Provide the [x, y] coordinate of the cell's center where the given text is located.  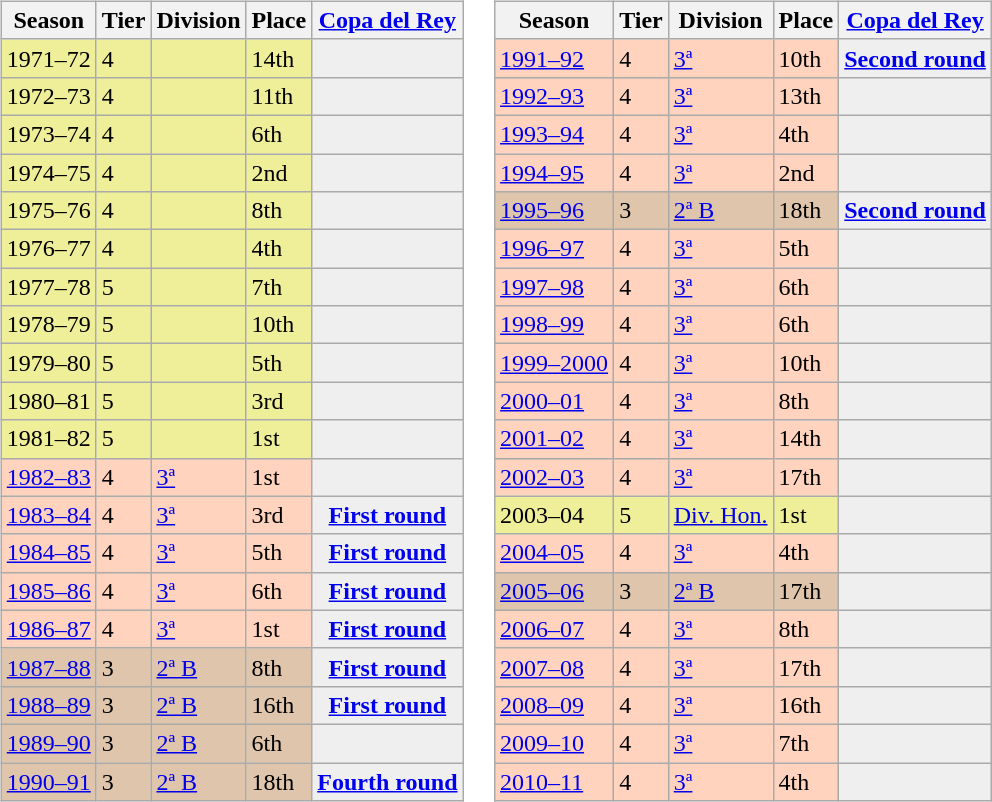
1989–90 [48, 743]
1996–97 [554, 249]
1983–84 [48, 515]
1993–94 [554, 134]
1979–80 [48, 363]
1990–91 [48, 781]
1975–76 [48, 211]
1997–98 [554, 287]
2006–07 [554, 629]
1986–87 [48, 629]
2000–01 [554, 401]
1985–86 [48, 591]
1995–96 [554, 211]
1999–2000 [554, 363]
1978–79 [48, 325]
2007–08 [554, 667]
1973–74 [48, 134]
11th [279, 96]
1982–83 [48, 477]
1981–82 [48, 439]
2001–02 [554, 439]
1992–93 [554, 96]
Div. Hon. [720, 515]
2010–11 [554, 781]
1974–75 [48, 173]
2002–03 [554, 477]
1984–85 [48, 553]
2004–05 [554, 553]
2009–10 [554, 743]
2003–04 [554, 515]
2008–09 [554, 705]
1991–92 [554, 58]
1976–77 [48, 249]
1988–89 [48, 705]
1980–81 [48, 401]
13th [806, 96]
2005–06 [554, 591]
1987–88 [48, 667]
Fourth round [388, 781]
1972–73 [48, 96]
1998–99 [554, 325]
1994–95 [554, 173]
1977–78 [48, 287]
1971–72 [48, 58]
